Identify which cell holds the provided text, then report its [x, y] central coordinate. 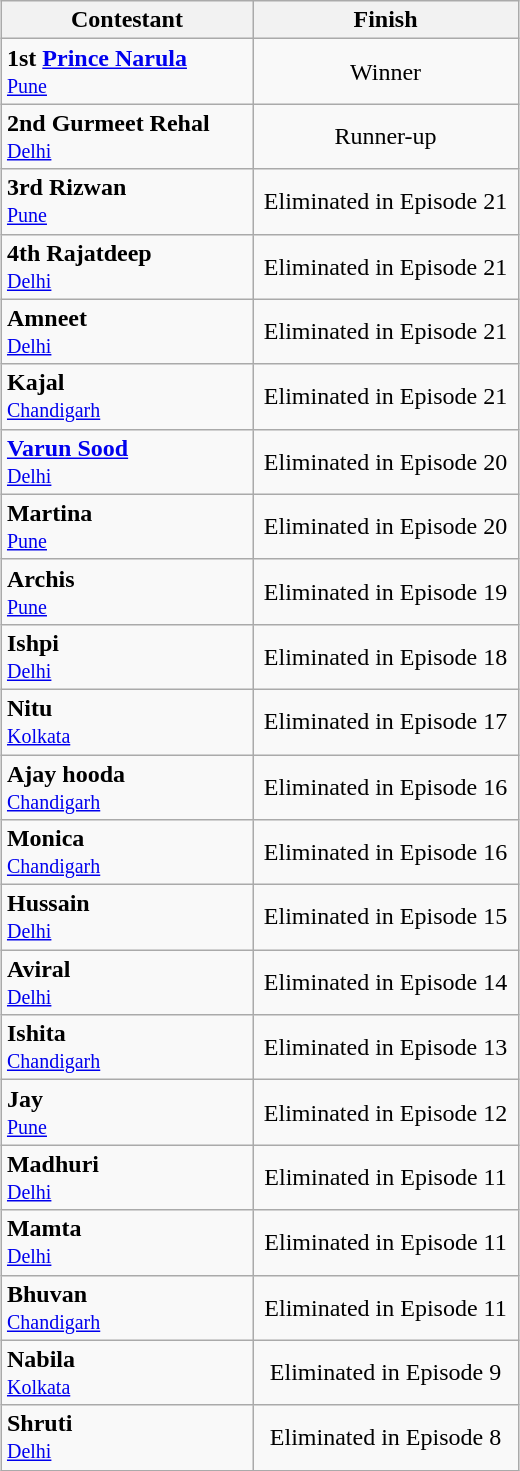
Contestant [126, 20]
MonicaChandigarh [126, 852]
NabilaKolkata [126, 1372]
Eliminated in Episode 9 [385, 1372]
Eliminated in Episode 19 [385, 592]
Eliminated in Episode 17 [385, 722]
Ajay hoodaChandigarh [126, 786]
IshpiDelhi [126, 656]
ArchisPune [126, 592]
BhuvanChandigarh [126, 1308]
AmneetDelhi [126, 332]
Eliminated in Episode 13 [385, 1048]
NituKolkata [126, 722]
3rd RizwanPune [126, 202]
JayPune [126, 1112]
MamtaDelhi [126, 1242]
Eliminated in Episode 18 [385, 656]
Eliminated in Episode 12 [385, 1112]
2nd Gurmeet RehalDelhi [126, 136]
Runner-up [385, 136]
ShrutiDelhi [126, 1438]
Eliminated in Episode 15 [385, 918]
4th RajatdeepDelhi [126, 266]
MartinaPune [126, 526]
MadhuriDelhi [126, 1178]
Finish [385, 20]
Eliminated in Episode 14 [385, 982]
Eliminated in Episode 8 [385, 1438]
HussainDelhi [126, 918]
1st Prince NarulaPune [126, 72]
Winner [385, 72]
Varun SoodDelhi [126, 462]
IshitaChandigarh [126, 1048]
AviralDelhi [126, 982]
KajalChandigarh [126, 396]
